Scan for the cell matching the given text and deliver its [X, Y] coordinate at center. 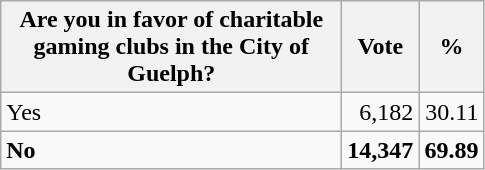
69.89 [452, 150]
Yes [172, 112]
Vote [380, 47]
6,182 [380, 112]
No [172, 150]
Are you in favor of charitable gaming clubs in the City of Guelph? [172, 47]
% [452, 47]
30.11 [452, 112]
14,347 [380, 150]
